Extract the [X, Y] coordinate from the center of the cell holding the provided text.  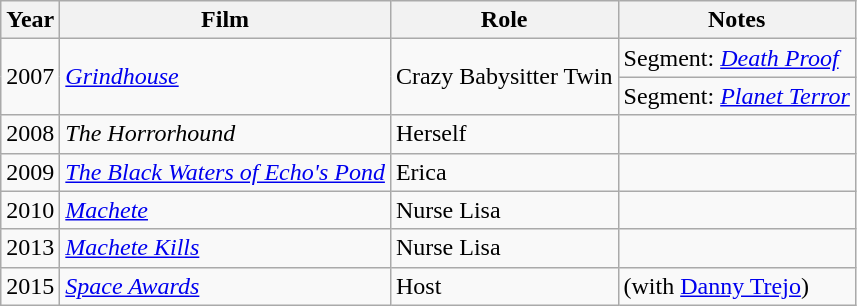
Film [226, 20]
The Horrorhound [226, 134]
Herself [504, 134]
Machete Kills [226, 248]
2007 [30, 77]
Year [30, 20]
2009 [30, 172]
Role [504, 20]
Grindhouse [226, 77]
Space Awards [226, 286]
Machete [226, 210]
The Black Waters of Echo's Pond [226, 172]
2015 [30, 286]
Notes [736, 20]
(with Danny Trejo) [736, 286]
Segment: Planet Terror [736, 96]
2010 [30, 210]
Erica [504, 172]
Segment: Death Proof [736, 58]
2013 [30, 248]
Host [504, 286]
Crazy Babysitter Twin [504, 77]
2008 [30, 134]
